Detect which cell encompasses the target text, then output its [x, y] center coordinate. 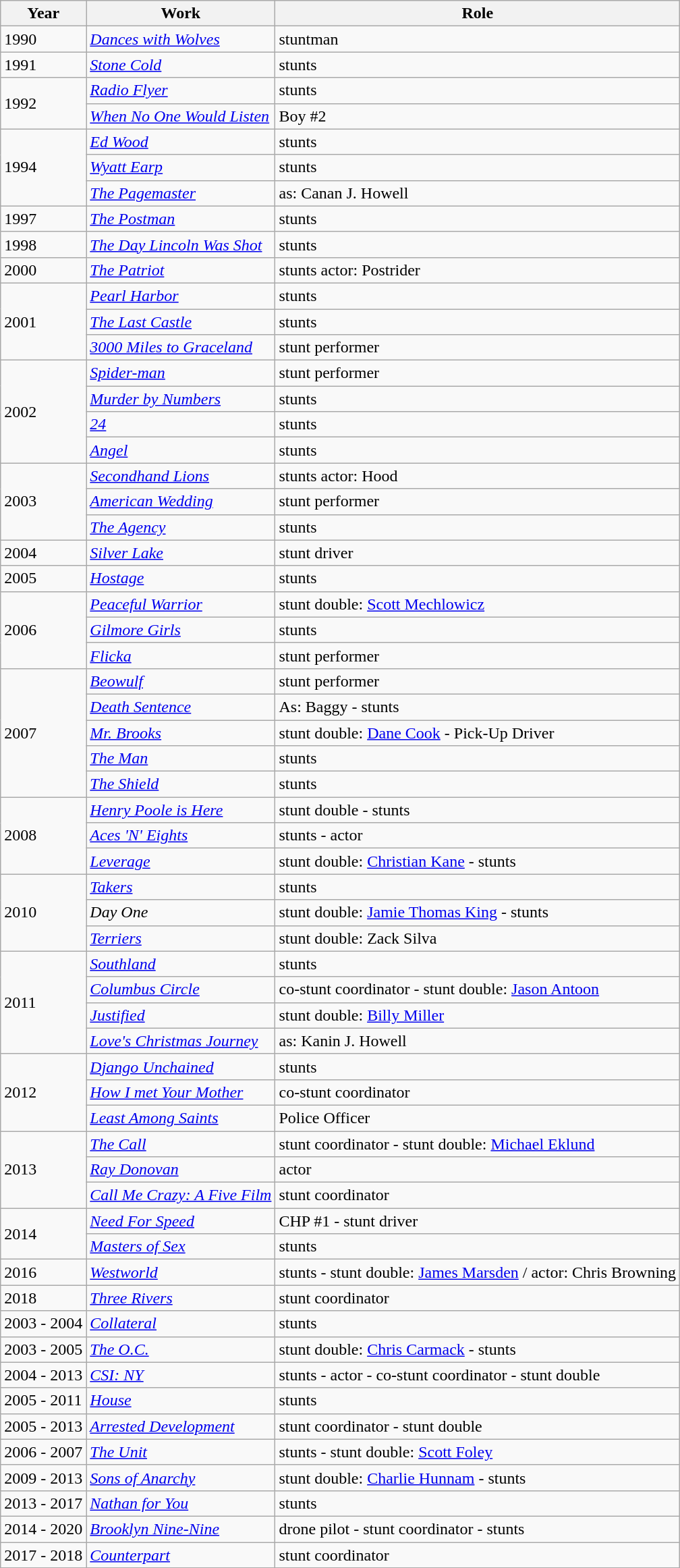
2007 [43, 732]
House [181, 1401]
Columbus Circle [181, 990]
2004 - 2013 [43, 1375]
Sons of Anarchy [181, 1478]
Henry Poole is Here [181, 810]
actor [478, 1170]
2004 [43, 553]
stunt coordinator - stunt double [478, 1426]
Justified [181, 1015]
Mr. Brooks [181, 732]
stunts - stunt double: Scott Foley [478, 1452]
stunt double: Jamie Thomas King - stunts [478, 913]
Boy #2 [478, 116]
The Unit [181, 1452]
Masters of Sex [181, 1247]
CHP #1 - stunt driver [478, 1221]
2003 - 2005 [43, 1349]
Collateral [181, 1324]
2006 - 2007 [43, 1452]
2001 [43, 321]
stunts - stunt double: James Marsden / actor: Chris Browning [478, 1272]
Least Among Saints [181, 1118]
Beowulf [181, 681]
as: Kanin J. Howell [478, 1041]
stunts actor: Hood [478, 476]
Silver Lake [181, 553]
When No One Would Listen [181, 116]
2011 [43, 1002]
Leverage [181, 861]
How I met Your Mother [181, 1092]
The Day Lincoln Was Shot [181, 244]
Call Me Crazy: A Five Film [181, 1195]
stunts actor: Postrider [478, 270]
Django Unchained [181, 1066]
3000 Miles to Graceland [181, 348]
CSI: NY [181, 1375]
stunt double: Zack Silva [478, 938]
Year [43, 13]
co-stunt coordinator - stunt double: Jason Antoon [478, 990]
1994 [43, 167]
Secondhand Lions [181, 476]
The O.C. [181, 1349]
Pearl Harbor [181, 296]
2009 - 2013 [43, 1478]
stunt double: Chris Carmack - stunts [478, 1349]
Takers [181, 887]
2018 [43, 1298]
The Call [181, 1144]
The Man [181, 759]
1990 [43, 39]
Radio Flyer [181, 90]
Day One [181, 913]
2005 - 2011 [43, 1401]
stunt double - stunts [478, 810]
Police Officer [478, 1118]
2017 - 2018 [43, 1555]
stunts - actor - co-stunt coordinator - stunt double [478, 1375]
drone pilot - stunt coordinator - stunts [478, 1529]
As: Baggy - stunts [478, 707]
Three Rivers [181, 1298]
2003 - 2004 [43, 1324]
co-stunt coordinator [478, 1092]
2006 [43, 630]
Wyatt Earp [181, 167]
Counterpart [181, 1555]
American Wedding [181, 502]
stunt double: Charlie Hunnam - stunts [478, 1478]
Westworld [181, 1272]
Spider-man [181, 373]
stuntman [478, 39]
2013 - 2017 [43, 1503]
Murder by Numbers [181, 399]
Role [478, 13]
Ray Donovan [181, 1170]
1997 [43, 219]
2014 - 2020 [43, 1529]
The Agency [181, 527]
Brooklyn Nine-Nine [181, 1529]
Southland [181, 964]
Dances with Wolves [181, 39]
Gilmore Girls [181, 630]
1998 [43, 244]
Arrested Development [181, 1426]
Ed Wood [181, 142]
Peaceful Warrior [181, 604]
Need For Speed [181, 1221]
stunt double: Scott Mechlowicz [478, 604]
2012 [43, 1092]
2013 [43, 1170]
Love's Christmas Journey [181, 1041]
The Postman [181, 219]
2005 - 2013 [43, 1426]
The Pagemaster [181, 193]
Work [181, 13]
2014 [43, 1234]
Aces 'N' Eights [181, 836]
Terriers [181, 938]
Angel [181, 450]
The Patriot [181, 270]
Nathan for You [181, 1503]
2016 [43, 1272]
2008 [43, 836]
Hostage [181, 578]
1992 [43, 103]
stunts - actor [478, 836]
The Shield [181, 784]
stunt double: Billy Miller [478, 1015]
24 [181, 425]
Flicka [181, 655]
2002 [43, 412]
stunt coordinator - stunt double: Michael Eklund [478, 1144]
as: Canan J. Howell [478, 193]
2005 [43, 578]
Stone Cold [181, 65]
stunt double: Dane Cook - Pick-Up Driver [478, 732]
stunt double: Christian Kane - stunts [478, 861]
1991 [43, 65]
Death Sentence [181, 707]
2010 [43, 913]
2000 [43, 270]
The Last Castle [181, 322]
2003 [43, 502]
stunt driver [478, 553]
